Provide the (x, y) coordinate of the cell's center where the given text is located.  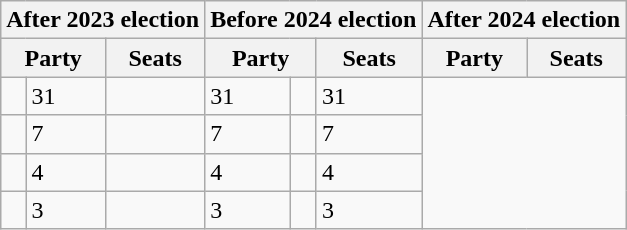
After 2024 election (524, 20)
Before 2024 election (314, 20)
After 2023 election (103, 20)
